Determine the (x, y) coordinate at the center of the cell enclosing the given text.  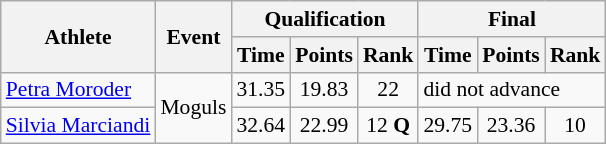
29.75 (448, 126)
12 Q (388, 126)
did not advance (512, 90)
31.35 (260, 90)
Event (193, 36)
Petra Moroder (78, 90)
32.64 (260, 126)
Silvia Marciandi (78, 126)
22 (388, 90)
Moguls (193, 108)
22.99 (324, 126)
Final (512, 19)
23.36 (511, 126)
Qualification (324, 19)
19.83 (324, 90)
10 (576, 126)
Athlete (78, 36)
